Scan for the cell matching the given text and deliver its (x, y) coordinate at center. 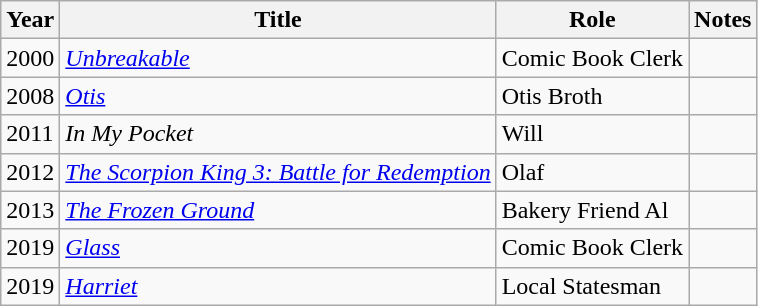
Will (592, 134)
The Frozen Ground (278, 210)
Glass (278, 248)
2000 (30, 58)
2012 (30, 172)
The Scorpion King 3: Battle for Redemption (278, 172)
Olaf (592, 172)
Role (592, 20)
Bakery Friend Al (592, 210)
Notes (723, 20)
Harriet (278, 286)
Title (278, 20)
Otis Broth (592, 96)
2008 (30, 96)
Unbreakable (278, 58)
In My Pocket (278, 134)
2013 (30, 210)
Otis (278, 96)
Local Statesman (592, 286)
2011 (30, 134)
Year (30, 20)
